Identify which cell holds the provided text, then report its (X, Y) central coordinate. 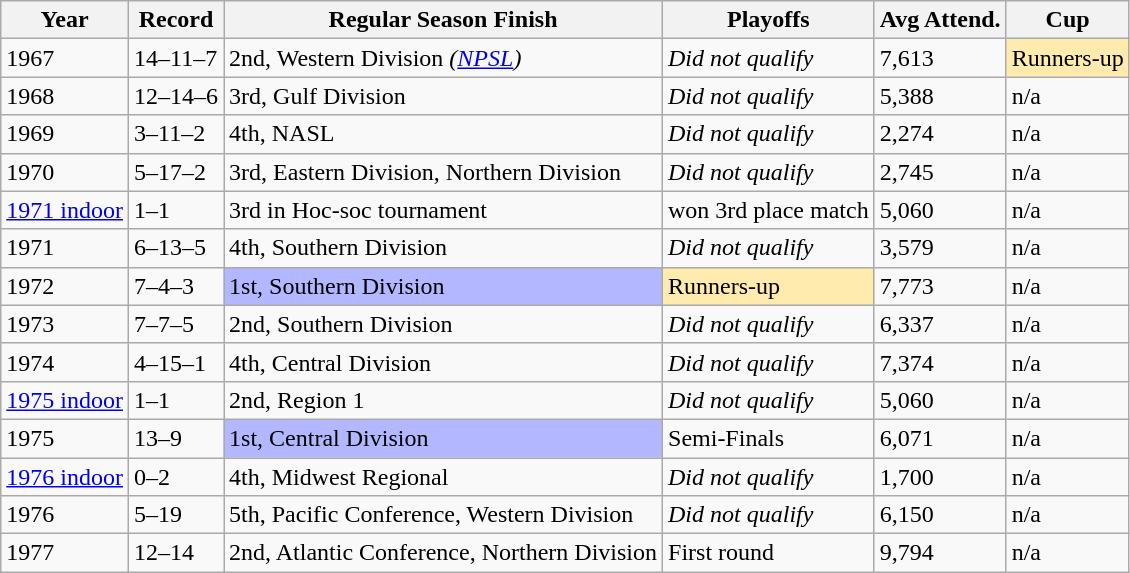
1976 indoor (65, 477)
First round (769, 553)
3,579 (940, 248)
Avg Attend. (940, 20)
won 3rd place match (769, 210)
7,374 (940, 362)
Year (65, 20)
9,794 (940, 553)
1976 (65, 515)
7,773 (940, 286)
1st, Central Division (444, 438)
1977 (65, 553)
5–19 (176, 515)
4th, NASL (444, 134)
4–15–1 (176, 362)
7–7–5 (176, 324)
3rd in Hoc-soc tournament (444, 210)
1975 indoor (65, 400)
1973 (65, 324)
13–9 (176, 438)
4th, Southern Division (444, 248)
1st, Southern Division (444, 286)
12–14–6 (176, 96)
6,150 (940, 515)
7,613 (940, 58)
Regular Season Finish (444, 20)
Playoffs (769, 20)
4th, Midwest Regional (444, 477)
2,745 (940, 172)
6,337 (940, 324)
1972 (65, 286)
7–4–3 (176, 286)
3rd, Eastern Division, Northern Division (444, 172)
4th, Central Division (444, 362)
Cup (1068, 20)
5,388 (940, 96)
1967 (65, 58)
12–14 (176, 553)
6–13–5 (176, 248)
1971 (65, 248)
1969 (65, 134)
6,071 (940, 438)
Semi-Finals (769, 438)
2nd, Atlantic Conference, Northern Division (444, 553)
1,700 (940, 477)
2nd, Region 1 (444, 400)
2nd, Western Division (NPSL) (444, 58)
1975 (65, 438)
1968 (65, 96)
3–11–2 (176, 134)
Record (176, 20)
3rd, Gulf Division (444, 96)
1974 (65, 362)
2,274 (940, 134)
14–11–7 (176, 58)
5–17–2 (176, 172)
5th, Pacific Conference, Western Division (444, 515)
2nd, Southern Division (444, 324)
1970 (65, 172)
1971 indoor (65, 210)
0–2 (176, 477)
